Extract the (X, Y) coordinate from the center of the cell holding the provided text.  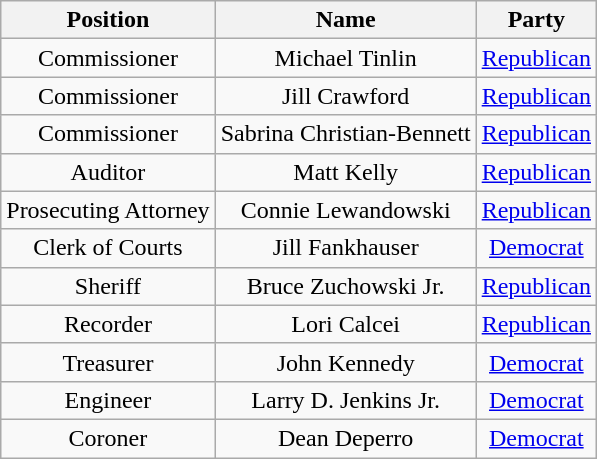
Connie Lewandowski (346, 210)
Sabrina Christian-Bennett (346, 134)
Treasurer (108, 362)
Party (536, 20)
John Kennedy (346, 362)
Sheriff (108, 286)
Dean Deperro (346, 438)
Jill Crawford (346, 96)
Michael Tinlin (346, 58)
Prosecuting Attorney (108, 210)
Coroner (108, 438)
Bruce Zuchowski Jr. (346, 286)
Larry D. Jenkins Jr. (346, 400)
Recorder (108, 324)
Clerk of Courts (108, 248)
Jill Fankhauser (346, 248)
Engineer (108, 400)
Matt Kelly (346, 172)
Position (108, 20)
Name (346, 20)
Auditor (108, 172)
Lori Calcei (346, 324)
